Locate the cell with the specified text and output its [X, Y] center coordinate. 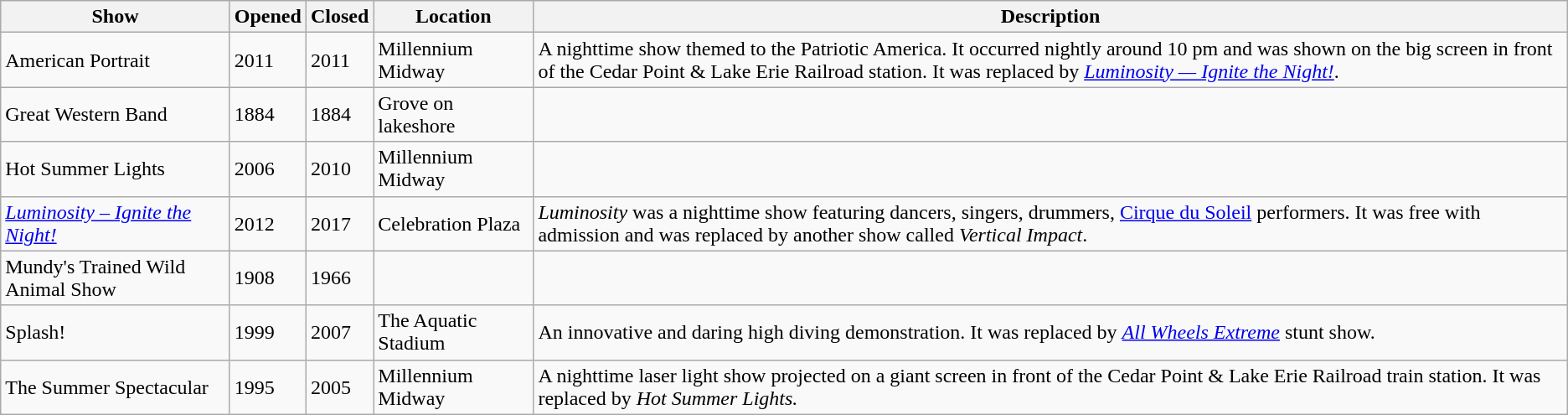
Opened [268, 17]
2005 [339, 387]
1995 [268, 387]
2017 [339, 223]
2006 [268, 169]
2007 [339, 332]
Grove on lakeshore [454, 114]
The Aquatic Stadium [454, 332]
Celebration Plaza [454, 223]
2010 [339, 169]
Splash! [116, 332]
An innovative and daring high diving demonstration. It was replaced by All Wheels Extreme stunt show. [1050, 332]
American Portrait [116, 60]
Luminosity – Ignite the Night! [116, 223]
Show [116, 17]
The Summer Spectacular [116, 387]
Great Western Band [116, 114]
Location [454, 17]
1908 [268, 278]
Mundy's Trained Wild Animal Show [116, 278]
1966 [339, 278]
Hot Summer Lights [116, 169]
Description [1050, 17]
Closed [339, 17]
2012 [268, 223]
1999 [268, 332]
